Scan for the cell matching the given text and deliver its (x, y) coordinate at center. 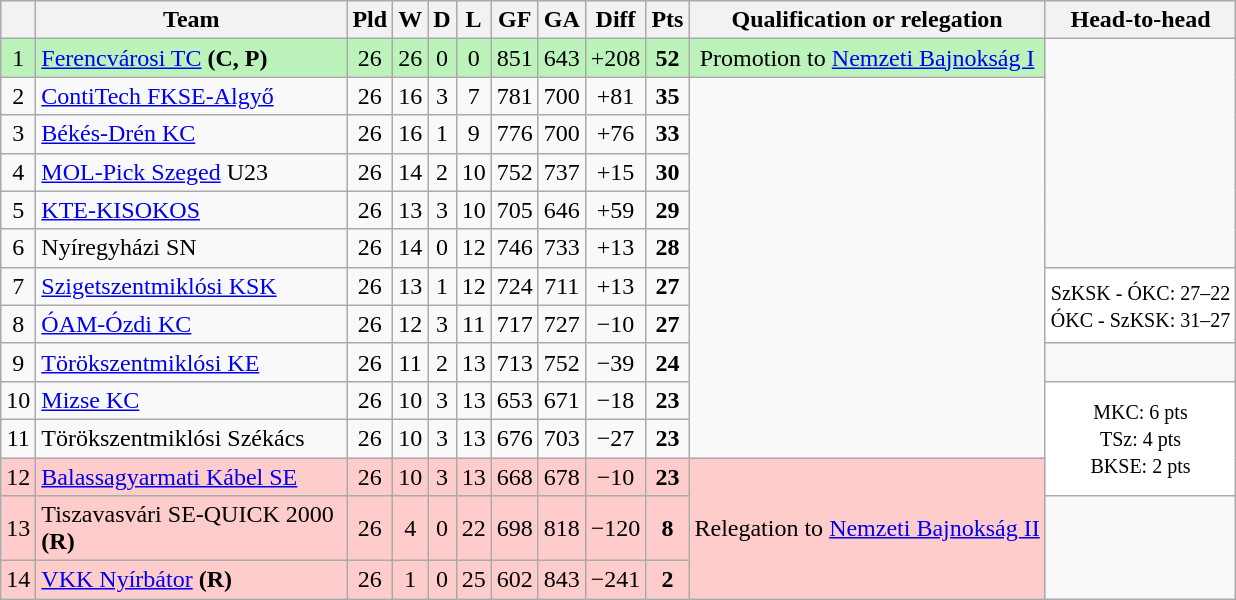
653 (514, 400)
Promotion to Nemzeti Bajnokság I (867, 58)
705 (514, 210)
703 (562, 438)
Team (192, 20)
Qualification or relegation (867, 20)
851 (514, 58)
Head-to-head (1140, 20)
MOL-Pick Szeged U23 (192, 172)
ContiTech FKSE-Algyő (192, 96)
+76 (616, 134)
Diff (616, 20)
GF (514, 20)
+208 (616, 58)
Mizse KC (192, 400)
727 (562, 324)
843 (562, 580)
−27 (616, 438)
+81 (616, 96)
L (474, 20)
746 (514, 248)
Békés-Drén KC (192, 134)
KTE-KISOKOS (192, 210)
ÓAM-Ózdi KC (192, 324)
Balassagyarmati Kábel SE (192, 477)
22 (474, 528)
711 (562, 286)
Szigetszentmiklósi KSK (192, 286)
29 (668, 210)
643 (562, 58)
+15 (616, 172)
676 (514, 438)
−18 (616, 400)
W (410, 20)
717 (514, 324)
Törökszentmiklósi Székács (192, 438)
733 (562, 248)
35 (668, 96)
781 (514, 96)
Nyíregyházi SN (192, 248)
Pts (668, 20)
724 (514, 286)
−241 (616, 580)
818 (562, 528)
646 (562, 210)
Tiszavasvári SE-QUICK 2000 (R) (192, 528)
602 (514, 580)
Pld (370, 20)
GA (562, 20)
Ferencvárosi TC (C, P) (192, 58)
6 (18, 248)
MKC: 6 ptsTSz: 4 ptsBKSE: 2 pts (1140, 438)
−39 (616, 362)
25 (474, 580)
737 (562, 172)
678 (562, 477)
+59 (616, 210)
5 (18, 210)
698 (514, 528)
D (442, 20)
668 (514, 477)
24 (668, 362)
28 (668, 248)
VKK Nyírbátor (R) (192, 580)
30 (668, 172)
776 (514, 134)
713 (514, 362)
SzKSK - ÓKC: 27–22ÓKC - SzKSK: 31–27 (1140, 305)
33 (668, 134)
671 (562, 400)
Törökszentmiklósi KE (192, 362)
−120 (616, 528)
52 (668, 58)
Relegation to Nemzeti Bajnokság II (867, 528)
